Pinpoint the cell where the given text exists, returning its (X, Y) midpoint coordinate. 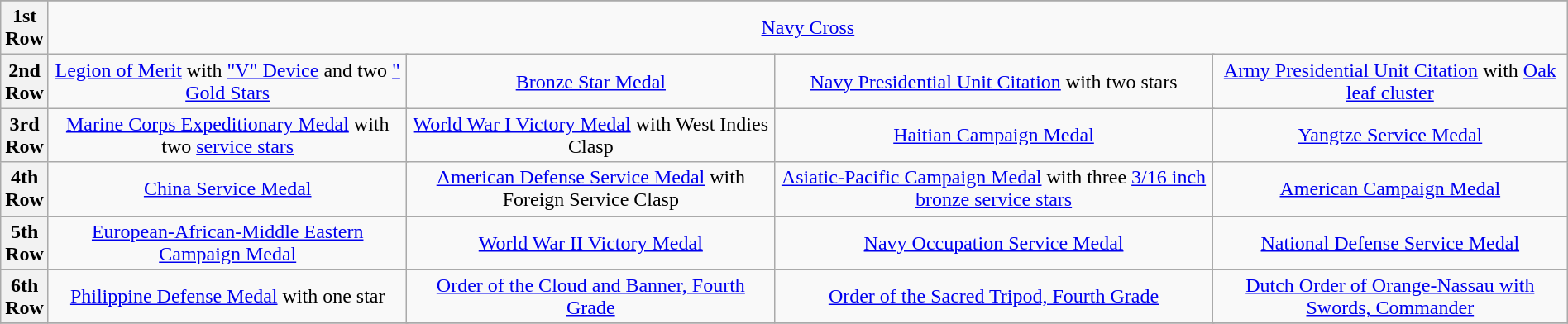
National Defense Service Medal (1389, 243)
China Service Medal (227, 188)
6thRow (25, 296)
1stRow (25, 28)
Army Presidential Unit Citation with Oak leaf cluster (1389, 81)
Legion of Merit with "V" Device and two " Gold Stars (227, 81)
3rdRow (25, 136)
2ndRow (25, 81)
Dutch Order of Orange-Nassau with Swords, Commander (1389, 296)
Bronze Star Medal (590, 81)
Order of the Sacred Tripod, Fourth Grade (994, 296)
4thRow (25, 188)
World War I Victory Medal with West Indies Clasp (590, 136)
Navy Presidential Unit Citation with two stars (994, 81)
Order of the Cloud and Banner, Fourth Grade (590, 296)
Navy Cross (807, 28)
Navy Occupation Service Medal (994, 243)
European-African-Middle Eastern Campaign Medal (227, 243)
World War II Victory Medal (590, 243)
American Defense Service Medal with Foreign Service Clasp (590, 188)
American Campaign Medal (1389, 188)
Asiatic-Pacific Campaign Medal with three 3/16 inch bronze service stars (994, 188)
Philippine Defense Medal with one star (227, 296)
Yangtze Service Medal (1389, 136)
Haitian Campaign Medal (994, 136)
Marine Corps Expeditionary Medal with two service stars (227, 136)
5thRow (25, 243)
